Output the [x, y] coordinate of the center of the cell containing the given text.  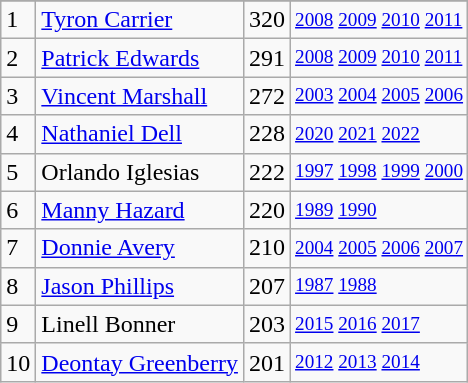
8 [18, 286]
Tyron Carrier [140, 20]
Deontay Greenberry [140, 362]
1987 1988 [380, 286]
Jason Phillips [140, 286]
2004 2005 2006 2007 [380, 248]
220 [266, 210]
210 [266, 248]
4 [18, 134]
Donnie Avery [140, 248]
2015 2016 2017 [380, 324]
207 [266, 286]
2 [18, 58]
1 [18, 20]
10 [18, 362]
5 [18, 172]
2012 2013 2014 [380, 362]
272 [266, 96]
201 [266, 362]
Patrick Edwards [140, 58]
228 [266, 134]
Orlando Iglesias [140, 172]
6 [18, 210]
Nathaniel Dell [140, 134]
320 [266, 20]
Linell Bonner [140, 324]
9 [18, 324]
7 [18, 248]
1997 1998 1999 2000 [380, 172]
2020 2021 2022 [380, 134]
Vincent Marshall [140, 96]
3 [18, 96]
1989 1990 [380, 210]
203 [266, 324]
291 [266, 58]
2003 2004 2005 2006 [380, 96]
222 [266, 172]
Manny Hazard [140, 210]
